Identify which cell holds the provided text, then report its [x, y] central coordinate. 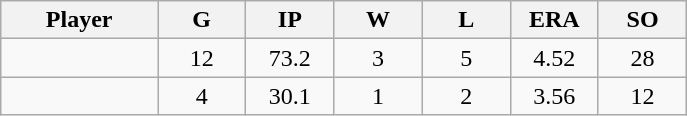
G [202, 20]
SO [642, 20]
W [378, 20]
1 [378, 96]
Player [80, 20]
IP [290, 20]
30.1 [290, 96]
L [466, 20]
3 [378, 58]
4 [202, 96]
28 [642, 58]
73.2 [290, 58]
4.52 [554, 58]
2 [466, 96]
ERA [554, 20]
5 [466, 58]
3.56 [554, 96]
